Output the (X, Y) coordinate of the center of the cell containing the given text.  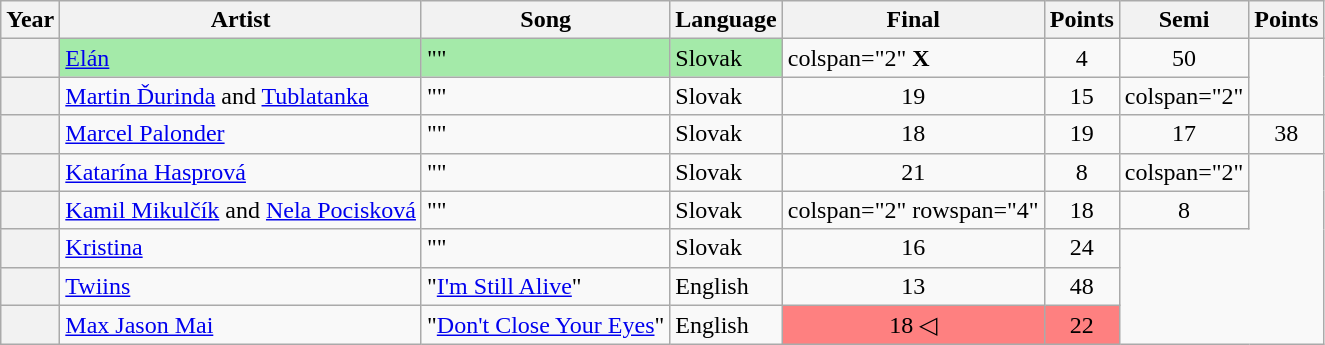
Year (30, 20)
colspan="2" rowspan="4" (913, 210)
colspan="2" X (913, 58)
22 (1082, 325)
"Don't Close Your Eyes" (545, 325)
16 (913, 248)
Final (913, 20)
Elán (241, 58)
Semi (1184, 20)
15 (1082, 96)
"I'm Still Alive" (545, 286)
21 (913, 172)
4 (1082, 58)
Twiins (241, 286)
17 (1184, 134)
Kristina (241, 248)
38 (1286, 134)
Artist (241, 20)
Song (545, 20)
Katarína Hasprová (241, 172)
48 (1082, 286)
Max Jason Mai (241, 325)
Marcel Palonder (241, 134)
Language (726, 20)
18 ◁ (913, 325)
Martin Ďurinda and Tublatanka (241, 96)
50 (1184, 58)
24 (1082, 248)
13 (913, 286)
Kamil Mikulčík and Nela Pocisková (241, 210)
